Extract the (X, Y) coordinate from the center of the cell holding the provided text.  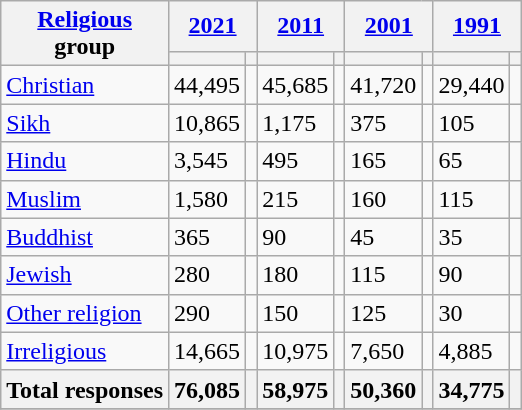
495 (296, 161)
365 (208, 237)
41,720 (384, 85)
35 (472, 237)
280 (208, 275)
50,360 (384, 389)
2001 (389, 26)
34,775 (472, 389)
65 (472, 161)
1,580 (208, 199)
Buddhist (85, 237)
44,495 (208, 85)
180 (296, 275)
45,685 (296, 85)
Muslim (85, 199)
165 (384, 161)
10,975 (296, 351)
76,085 (208, 389)
Hindu (85, 161)
2011 (301, 26)
Irreligious (85, 351)
160 (384, 199)
3,545 (208, 161)
1991 (477, 26)
125 (384, 313)
290 (208, 313)
58,975 (296, 389)
Jewish (85, 275)
45 (384, 237)
Total responses (85, 389)
Other religion (85, 313)
Christian (85, 85)
30 (472, 313)
2021 (213, 26)
105 (472, 123)
150 (296, 313)
29,440 (472, 85)
215 (296, 199)
Religiousgroup (85, 34)
4,885 (472, 351)
Sikh (85, 123)
7,650 (384, 351)
10,865 (208, 123)
375 (384, 123)
14,665 (208, 351)
1,175 (296, 123)
